Extract the [X, Y] coordinate from the center of the cell holding the provided text.  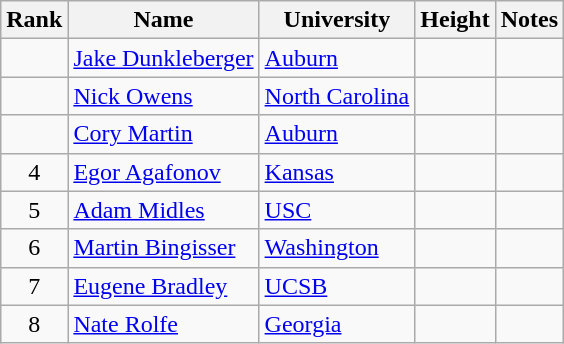
Kansas [337, 172]
University [337, 20]
Notes [529, 20]
Egor Agafonov [164, 172]
Nick Owens [164, 96]
UCSB [337, 286]
8 [34, 324]
Nate Rolfe [164, 324]
Jake Dunkleberger [164, 58]
4 [34, 172]
5 [34, 210]
Height [455, 20]
Georgia [337, 324]
Eugene Bradley [164, 286]
Adam Midles [164, 210]
Cory Martin [164, 134]
Washington [337, 248]
Martin Bingisser [164, 248]
Rank [34, 20]
6 [34, 248]
USC [337, 210]
North Carolina [337, 96]
7 [34, 286]
Name [164, 20]
